Detect which cell encompasses the target text, then output its (X, Y) center coordinate. 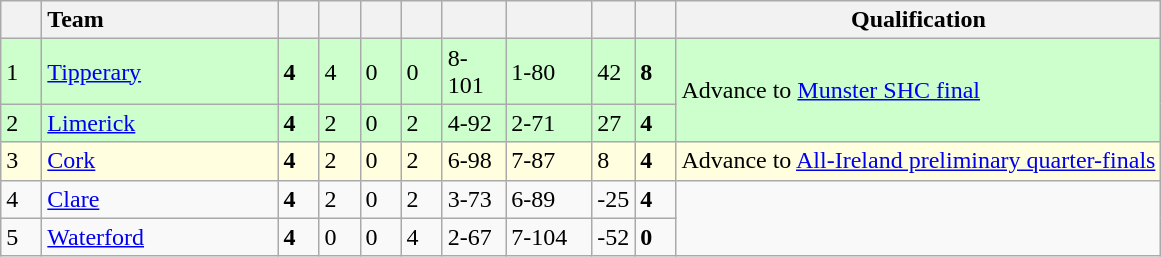
Tipperary (160, 72)
Team (160, 20)
1-80 (549, 72)
42 (614, 72)
7-87 (549, 161)
Advance to Munster SHC final (918, 90)
Clare (160, 199)
-25 (614, 199)
8-101 (474, 72)
2-71 (549, 123)
3-73 (474, 199)
Qualification (918, 20)
Limerick (160, 123)
3 (22, 161)
6-89 (549, 199)
Advance to All-Ireland preliminary quarter-finals (918, 161)
6-98 (474, 161)
2-67 (474, 237)
1 (22, 72)
Waterford (160, 237)
7-104 (549, 237)
Cork (160, 161)
5 (22, 237)
27 (614, 123)
-52 (614, 237)
4-92 (474, 123)
